Extract the (x, y) coordinate from the center of the cell holding the provided text.  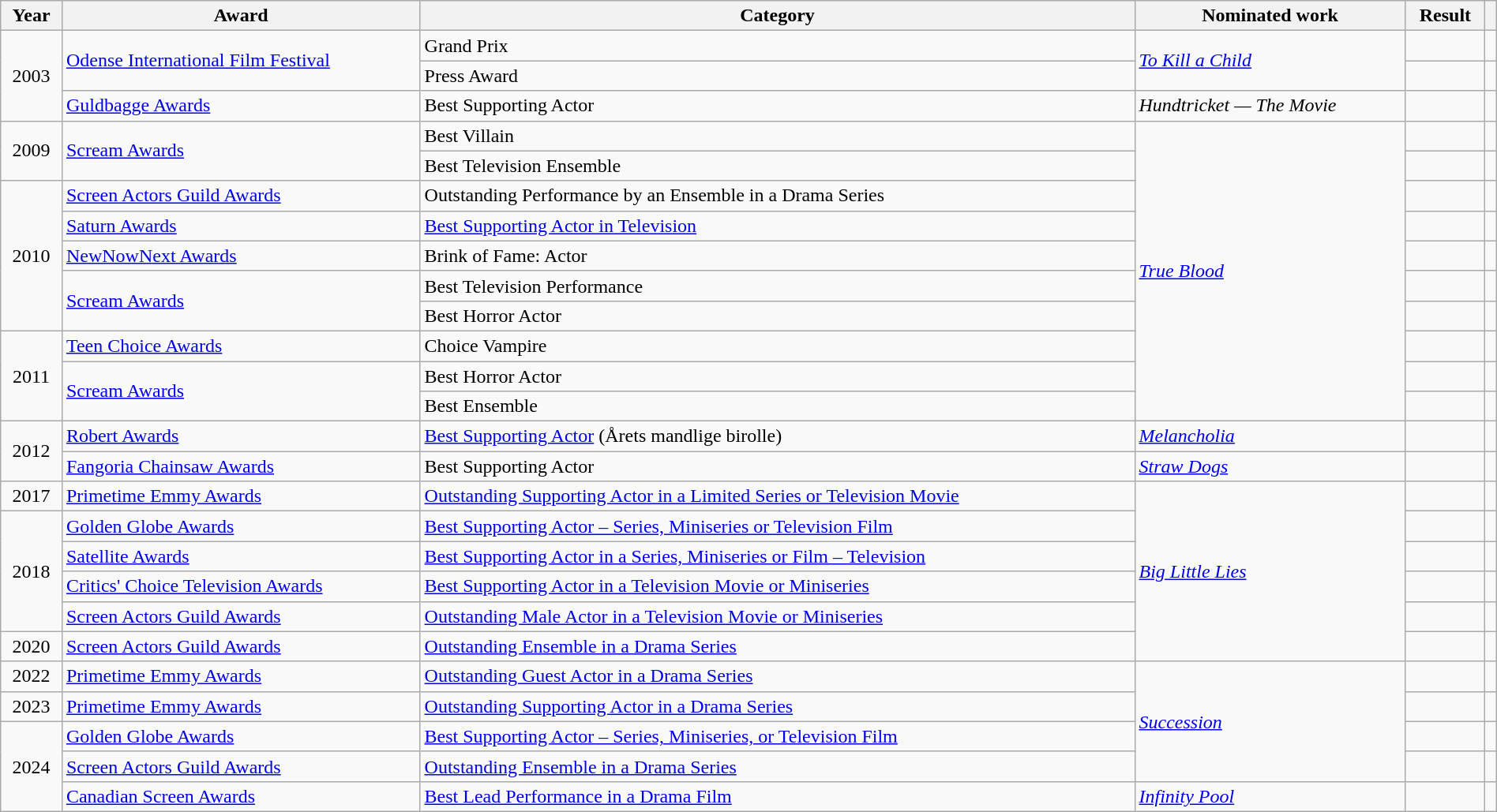
Canadian Screen Awards (241, 796)
Best Television Performance (777, 286)
Best Villain (777, 136)
Best Supporting Actor in a Television Movie or Miniseries (777, 586)
Odense International Film Festival (241, 61)
Infinity Pool (1270, 796)
Outstanding Male Actor in a Television Movie or Miniseries (777, 616)
To Kill a Child (1270, 61)
Brink of Fame: Actor (777, 256)
Outstanding Supporting Actor in a Limited Series or Television Movie (777, 496)
Award (241, 16)
Outstanding Supporting Actor in a Drama Series (777, 706)
Hundtricket — The Movie (1270, 106)
Fangoria Chainsaw Awards (241, 466)
2012 (32, 451)
2017 (32, 496)
2009 (32, 151)
2018 (32, 571)
Outstanding Performance by an Ensemble in a Drama Series (777, 196)
Satellite Awards (241, 556)
2020 (32, 646)
Guldbagge Awards (241, 106)
Best Television Ensemble (777, 166)
Big Little Lies (1270, 571)
True Blood (1270, 271)
2010 (32, 256)
Nominated work (1270, 16)
Melancholia (1270, 436)
Grand Prix (777, 46)
2024 (32, 766)
Choice Vampire (777, 346)
Best Supporting Actor (Årets mandlige birolle) (777, 436)
Best Supporting Actor – Series, Miniseries, or Television Film (777, 736)
Best Supporting Actor in a Series, Miniseries or Film – Television (777, 556)
Critics' Choice Television Awards (241, 586)
Outstanding Guest Actor in a Drama Series (777, 676)
Result (1445, 16)
Saturn Awards (241, 226)
2022 (32, 676)
Best Ensemble (777, 406)
2011 (32, 376)
Straw Dogs (1270, 466)
Best Lead Performance in a Drama Film (777, 796)
Teen Choice Awards (241, 346)
Robert Awards (241, 436)
Best Supporting Actor in Television (777, 226)
Category (777, 16)
Press Award (777, 76)
Succession (1270, 721)
Best Supporting Actor – Series, Miniseries or Television Film (777, 526)
2023 (32, 706)
2003 (32, 76)
NewNowNext Awards (241, 256)
Year (32, 16)
